Identify which cell holds the provided text, then report its [x, y] central coordinate. 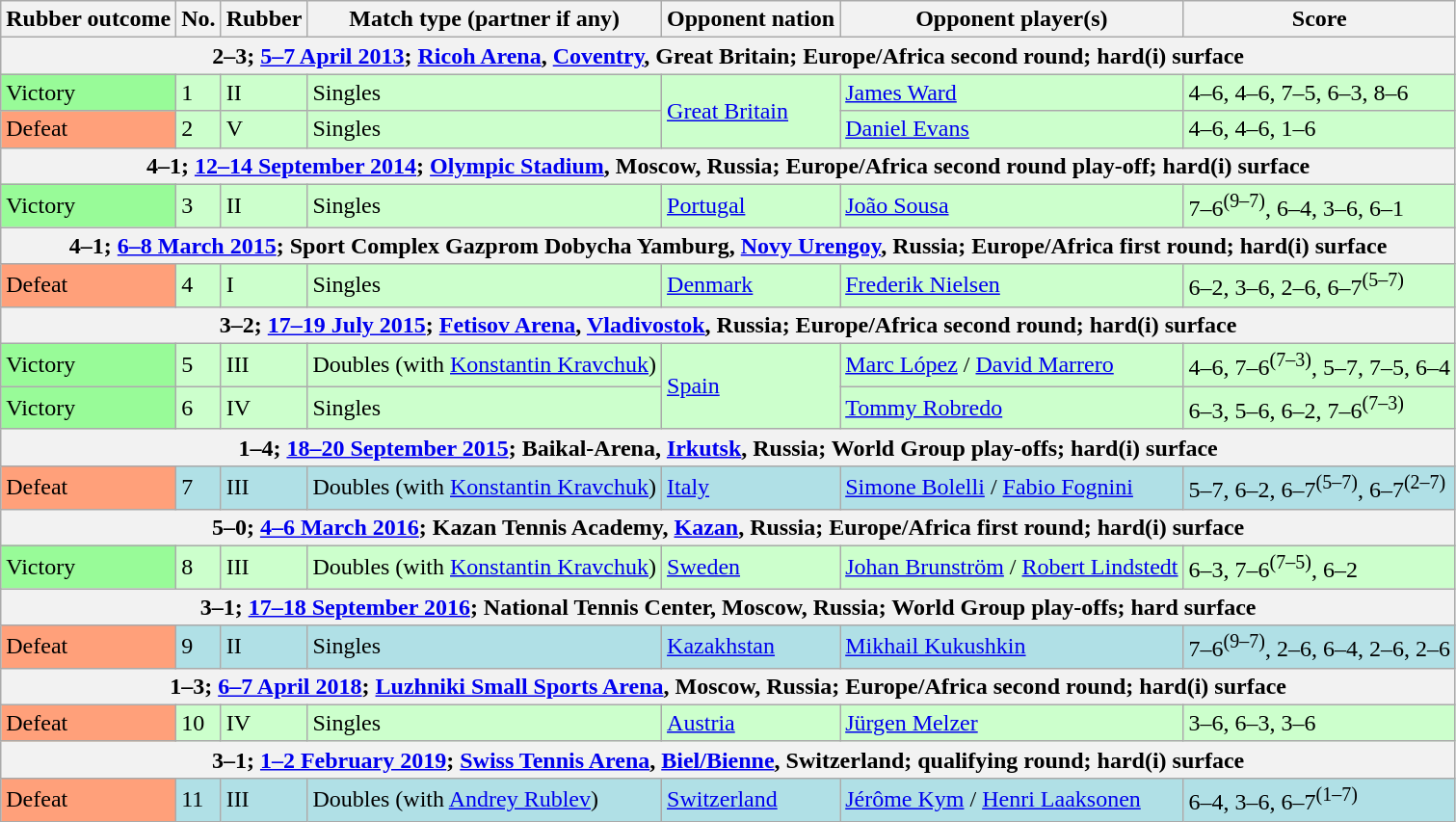
3–6, 6–3, 3–6 [1319, 723]
7 [199, 488]
1–3; 6–7 April 2018; Luzhniki Small Sports Arena, Moscow, Russia; Europe/Africa second round; hard(i) surface [728, 686]
Match type (partner if any) [485, 19]
1 [199, 93]
6–3, 7–6(7–5), 6–2 [1319, 567]
Simone Bolelli / Fabio Fognini [1012, 488]
3 [199, 206]
Opponent player(s) [1012, 19]
Jérôme Kym / Henri Laaksonen [1012, 800]
Italy [752, 488]
Portugal [752, 206]
Johan Brunström / Robert Lindstedt [1012, 567]
1–4; 18–20 September 2015; Baikal-Arena, Irkutsk, Russia; World Group play-offs; hard(i) surface [728, 447]
Rubber [264, 19]
Switzerland [752, 800]
6–2, 3–6, 2–6, 6–7(5–7) [1319, 285]
Daniel Evans [1012, 129]
2 [199, 129]
6–3, 5–6, 6–2, 7–6(7–3) [1319, 409]
Sweden [752, 567]
Opponent nation [752, 19]
V [264, 129]
5–7, 6–2, 6–7(5–7), 6–7(2–7) [1319, 488]
5–0; 4–6 March 2016; Kazan Tennis Academy, Kazan, Russia; Europe/Africa first round; hard(i) surface [728, 527]
10 [199, 723]
3–1; 17–18 September 2016; National Tennis Center, Moscow, Russia; World Group play-offs; hard surface [728, 607]
11 [199, 800]
Great Britain [752, 111]
João Sousa [1012, 206]
7–6(9–7), 6–4, 3–6, 6–1 [1319, 206]
Jürgen Melzer [1012, 723]
Denmark [752, 285]
2–3; 5–7 April 2013; Ricoh Arena, Coventry, Great Britain; Europe/Africa second round; hard(i) surface [728, 56]
4 [199, 285]
James Ward [1012, 93]
6–4, 3–6, 6–7(1–7) [1319, 800]
3–2; 17–19 July 2015; Fetisov Arena, Vladivostok, Russia; Europe/Africa second round; hard(i) surface [728, 325]
Doubles (with Andrey Rublev) [485, 800]
Mikhail Kukushkin [1012, 648]
5 [199, 364]
Spain [752, 385]
4–6, 7–6(7–3), 5–7, 7–5, 6–4 [1319, 364]
Marc López / David Marrero [1012, 364]
4–1; 6–8 March 2015; Sport Complex Gazprom Dobycha Yamburg, Novy Urengoy, Russia; Europe/Africa first round; hard(i) surface [728, 246]
4–1; 12–14 September 2014; Olympic Stadium, Moscow, Russia; Europe/Africa second round play-off; hard(i) surface [728, 166]
8 [199, 567]
Kazakhstan [752, 648]
Rubber outcome [89, 19]
Tommy Robredo [1012, 409]
6 [199, 409]
4–6, 4–6, 1–6 [1319, 129]
Frederik Nielsen [1012, 285]
7–6(9–7), 2–6, 6–4, 2–6, 2–6 [1319, 648]
I [264, 285]
4–6, 4–6, 7–5, 6–3, 8–6 [1319, 93]
Austria [752, 723]
9 [199, 648]
No. [199, 19]
Score [1319, 19]
3–1; 1–2 February 2019; Swiss Tennis Arena, Biel/Bienne, Switzerland; qualifying round; hard(i) surface [728, 759]
